Provide the [X, Y] coordinate of the cell's center where the given text is located.  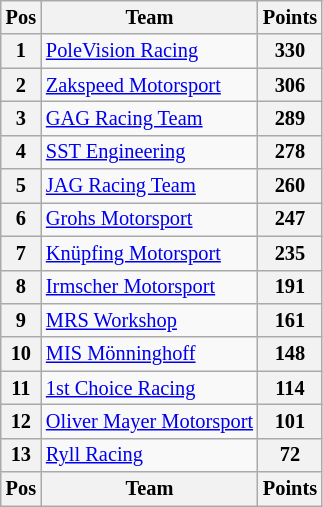
MRS Workshop [150, 320]
Grohs Motorsport [150, 219]
191 [290, 287]
SST Engineering [150, 152]
9 [21, 320]
306 [290, 85]
289 [290, 118]
1st Choice Racing [150, 388]
Knüpfing Motorsport [150, 253]
PoleVision Racing [150, 51]
Irmscher Motorsport [150, 287]
12 [21, 421]
1 [21, 51]
5 [21, 186]
260 [290, 186]
6 [21, 219]
114 [290, 388]
10 [21, 354]
101 [290, 421]
GAG Racing Team [150, 118]
161 [290, 320]
MIS Mönninghoff [150, 354]
11 [21, 388]
7 [21, 253]
13 [21, 455]
2 [21, 85]
3 [21, 118]
Zakspeed Motorsport [150, 85]
8 [21, 287]
278 [290, 152]
235 [290, 253]
72 [290, 455]
4 [21, 152]
JAG Racing Team [150, 186]
Oliver Mayer Motorsport [150, 421]
148 [290, 354]
247 [290, 219]
330 [290, 51]
Ryll Racing [150, 455]
